Determine the (X, Y) coordinate at the center of the cell enclosing the given text.  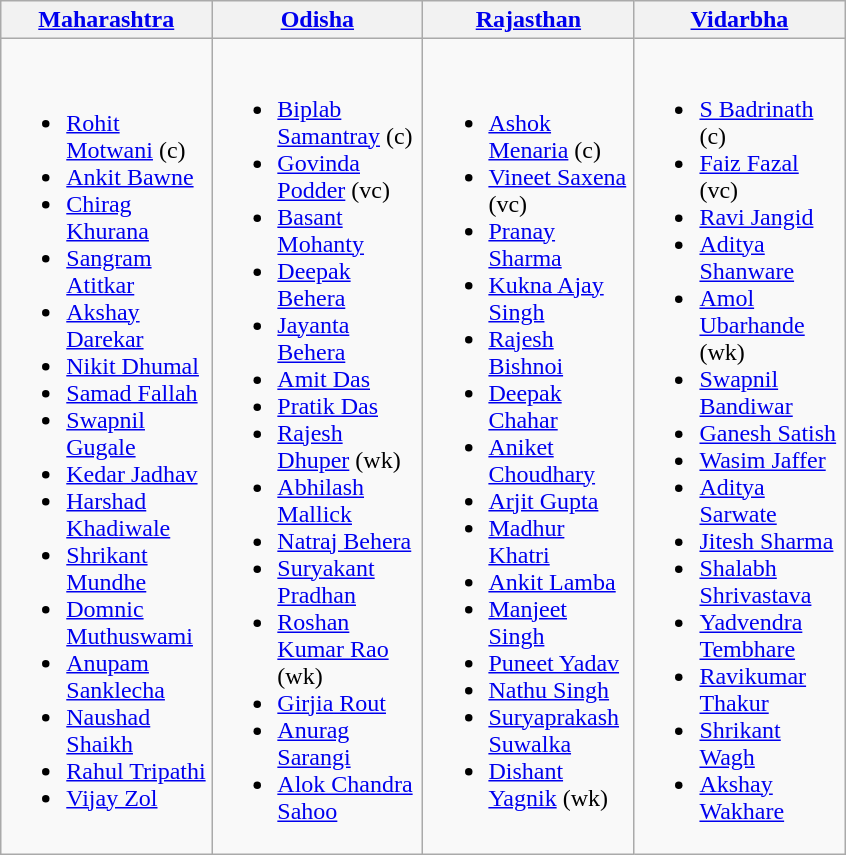
Vidarbha (740, 20)
Odisha (318, 20)
Maharashtra (106, 20)
Rajasthan (528, 20)
